Provide the [X, Y] coordinate of the cell's center where the given text is located.  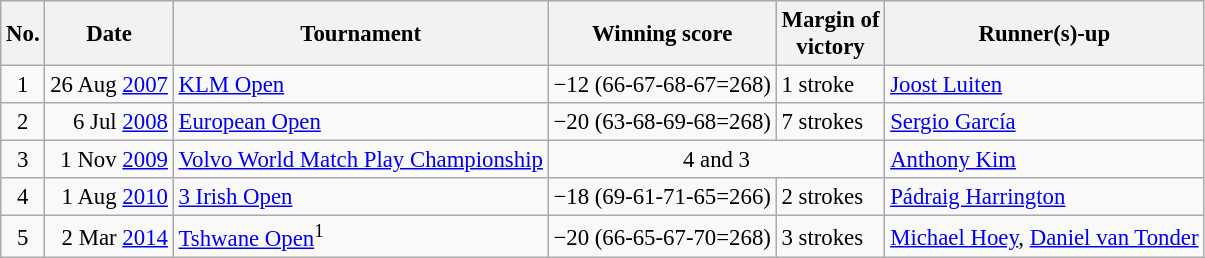
3 strokes [830, 237]
−20 (66-65-67-70=268) [662, 237]
KLM Open [360, 85]
−20 (63-68-69-68=268) [662, 122]
4 and 3 [716, 160]
−18 (69-61-71-65=266) [662, 197]
Tshwane Open1 [360, 237]
Sergio García [1044, 122]
3 [23, 160]
2 [23, 122]
26 Aug 2007 [109, 85]
−12 (66-67-68-67=268) [662, 85]
1 stroke [830, 85]
Pádraig Harrington [1044, 197]
Margin ofvictory [830, 34]
2 strokes [830, 197]
Date [109, 34]
Volvo World Match Play Championship [360, 160]
Winning score [662, 34]
Joost Luiten [1044, 85]
1 Nov 2009 [109, 160]
Michael Hoey, Daniel van Tonder [1044, 237]
3 Irish Open [360, 197]
7 strokes [830, 122]
6 Jul 2008 [109, 122]
5 [23, 237]
1 Aug 2010 [109, 197]
1 [23, 85]
European Open [360, 122]
4 [23, 197]
Anthony Kim [1044, 160]
Runner(s)-up [1044, 34]
No. [23, 34]
Tournament [360, 34]
2 Mar 2014 [109, 237]
